Pinpoint the cell where the given text exists, returning its (X, Y) midpoint coordinate. 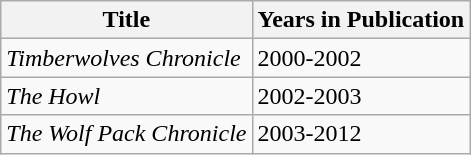
2000-2002 (361, 58)
2002-2003 (361, 96)
Years in Publication (361, 20)
Title (126, 20)
Timberwolves Chronicle (126, 58)
2003-2012 (361, 134)
The Wolf Pack Chronicle (126, 134)
The Howl (126, 96)
